Pinpoint the cell where the given text exists, returning its (X, Y) midpoint coordinate. 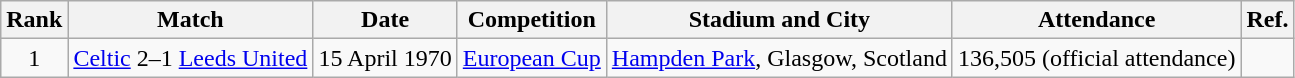
Competition (532, 20)
1 (34, 58)
Rank (34, 20)
136,505 (official attendance) (1096, 58)
Hampden Park, Glasgow, Scotland (779, 58)
Attendance (1096, 20)
Ref. (1268, 20)
Match (190, 20)
Date (385, 20)
Celtic 2–1 Leeds United (190, 58)
European Cup (532, 58)
Stadium and City (779, 20)
15 April 1970 (385, 58)
